Capture the cell that displays the provided text and extract its [x, y] central coordinate. 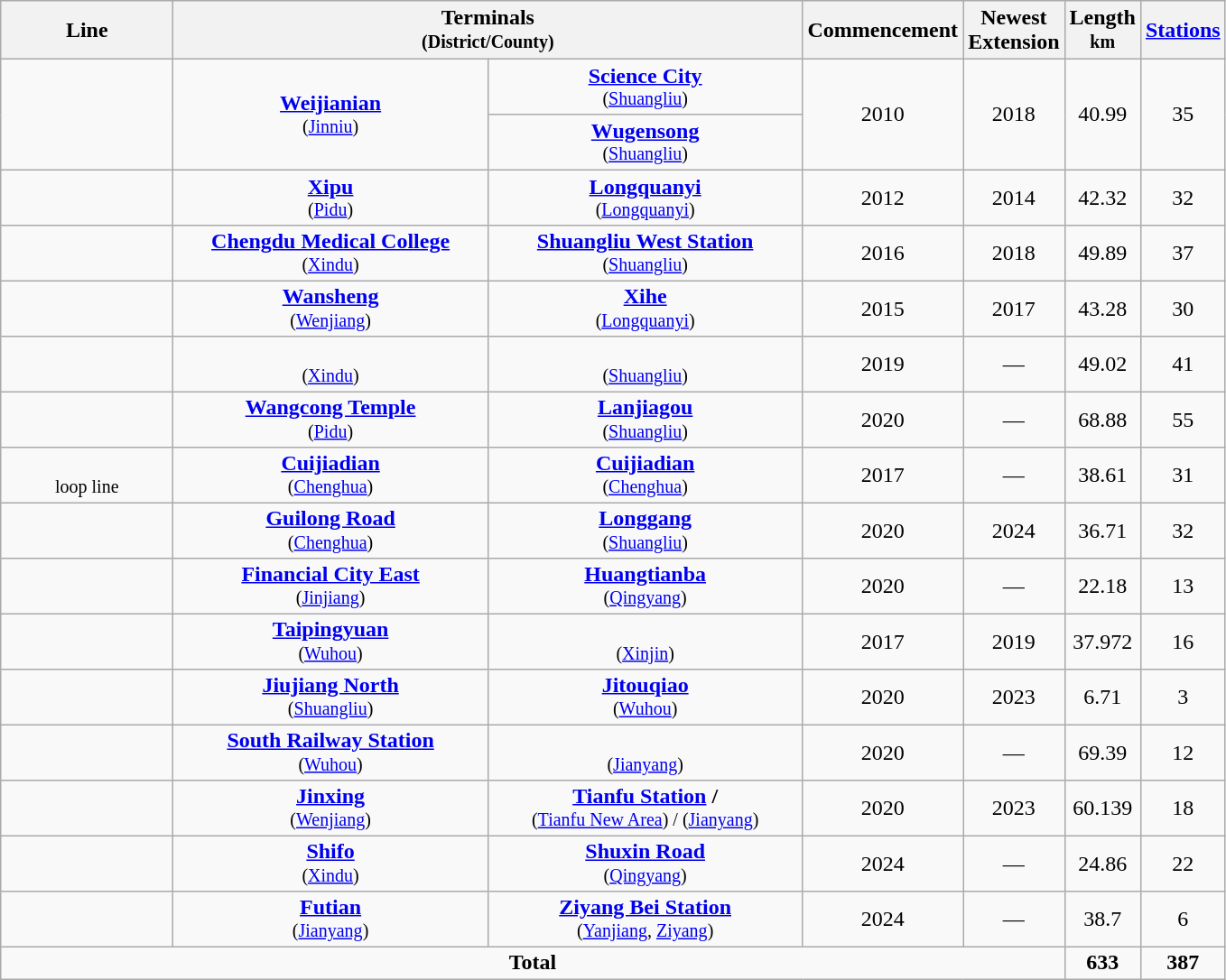
Wugensong(Shuangliu) [645, 143]
Science City(Shuangliu) [645, 87]
Terminals(District/County) [488, 31]
35 [1183, 116]
Xipu(Pidu) [330, 199]
Ziyang Bei Station(Yanjiang, Ziyang) [645, 919]
Shifo(Xindu) [330, 863]
Longquanyi(Longquanyi) [645, 199]
55 [1183, 421]
60.139 [1102, 809]
Jinxing(Wenjiang) [330, 809]
Guilong Road(Chenghua) [330, 531]
43.28 [1102, 309]
Shuxin Road(Qingyang) [645, 863]
3 [1183, 697]
2016 [883, 253]
38.7 [1102, 919]
2010 [883, 116]
12 [1183, 753]
NewestExtension [1014, 31]
36.71 [1102, 531]
Shuangliu West Station(Shuangliu) [645, 253]
16 [1183, 641]
Tianfu Station / (Tianfu New Area) / (Jianyang) [645, 809]
24.86 [1102, 863]
Lanjiagou(Shuangliu) [645, 421]
(Xinjin) [645, 641]
2012 [883, 199]
Jiujiang North(Shuangliu) [330, 697]
Total [533, 963]
Line [87, 31]
37 [1183, 253]
Taipingyuan(Wuhou) [330, 641]
49.02 [1102, 365]
Commencement [883, 31]
Xihe(Longquanyi) [645, 309]
Longgang(Shuangliu) [645, 531]
37.972 [1102, 641]
6 [1183, 919]
49.89 [1102, 253]
Financial City East(Jinjiang) [330, 587]
Lengthkm [1102, 31]
6.71 [1102, 697]
Futian(Jianyang) [330, 919]
31 [1183, 475]
Wansheng(Wenjiang) [330, 309]
22 [1183, 863]
41 [1183, 365]
40.99 [1102, 116]
22.18 [1102, 587]
Weijianian(Jinniu) [330, 116]
633 [1102, 963]
68.88 [1102, 421]
(Shuangliu) [645, 365]
South Railway Station(Wuhou) [330, 753]
42.32 [1102, 199]
(Xindu) [330, 365]
387 [1183, 963]
18 [1183, 809]
(Jianyang) [645, 753]
Wangcong Temple(Pidu) [330, 421]
2015 [883, 309]
38.61 [1102, 475]
69.39 [1102, 753]
30 [1183, 309]
loop line [87, 475]
Jitouqiao(Wuhou) [645, 697]
Chengdu Medical College(Xindu) [330, 253]
13 [1183, 587]
Stations [1183, 31]
2014 [1014, 199]
Huangtianba(Qingyang) [645, 587]
